Determine the [x, y] coordinate at the center of the cell enclosing the given text.  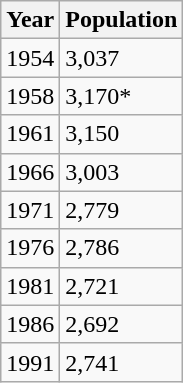
2,741 [122, 362]
1971 [30, 210]
1991 [30, 362]
1958 [30, 96]
1986 [30, 324]
3,170* [122, 96]
1954 [30, 58]
Year [30, 20]
2,779 [122, 210]
2,721 [122, 286]
3,150 [122, 134]
1976 [30, 248]
2,786 [122, 248]
1981 [30, 286]
3,003 [122, 172]
1961 [30, 134]
1966 [30, 172]
Population [122, 20]
2,692 [122, 324]
3,037 [122, 58]
